From the cell containing the given text, extract its center point as (x, y) coordinate. 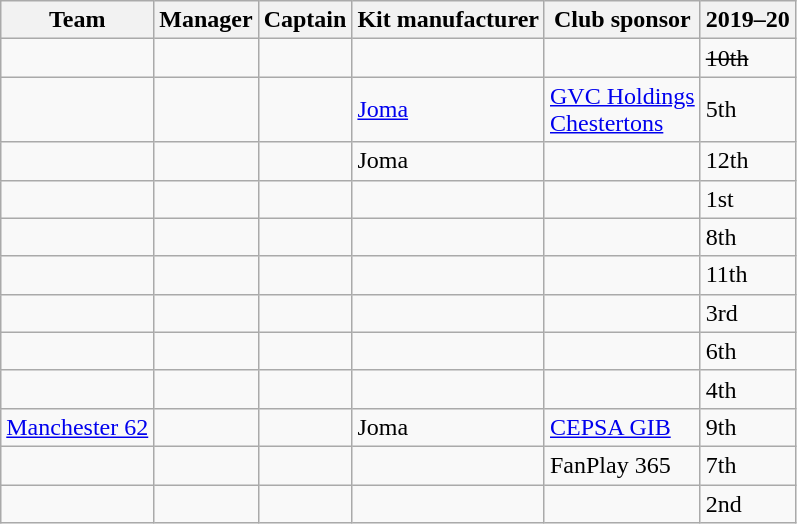
CEPSA GIB (622, 427)
10th (748, 58)
1st (748, 199)
9th (748, 427)
2019–20 (748, 20)
Manchester 62 (78, 427)
3rd (748, 313)
6th (748, 351)
4th (748, 389)
Captain (305, 20)
Club sponsor (622, 20)
7th (748, 465)
Manager (206, 20)
12th (748, 161)
5th (748, 110)
8th (748, 237)
11th (748, 275)
Team (78, 20)
FanPlay 365 (622, 465)
2nd (748, 503)
Kit manufacturer (448, 20)
GVC HoldingsChestertons (622, 110)
